Pinpoint the cell where the given text exists, returning its [X, Y] midpoint coordinate. 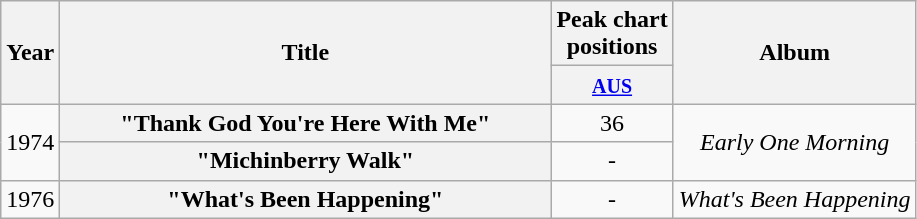
1976 [30, 199]
"Thank God You're Here With Me" [306, 123]
1974 [30, 142]
AUS [612, 85]
"Michinberry Walk" [306, 161]
Title [306, 52]
"What's Been Happening" [306, 199]
Peak chartpositions [612, 34]
Year [30, 52]
What's Been Happening [794, 199]
Early One Morning [794, 142]
36 [612, 123]
Album [794, 52]
